Provide the (x, y) coordinate of the cell's center where the given text is located.  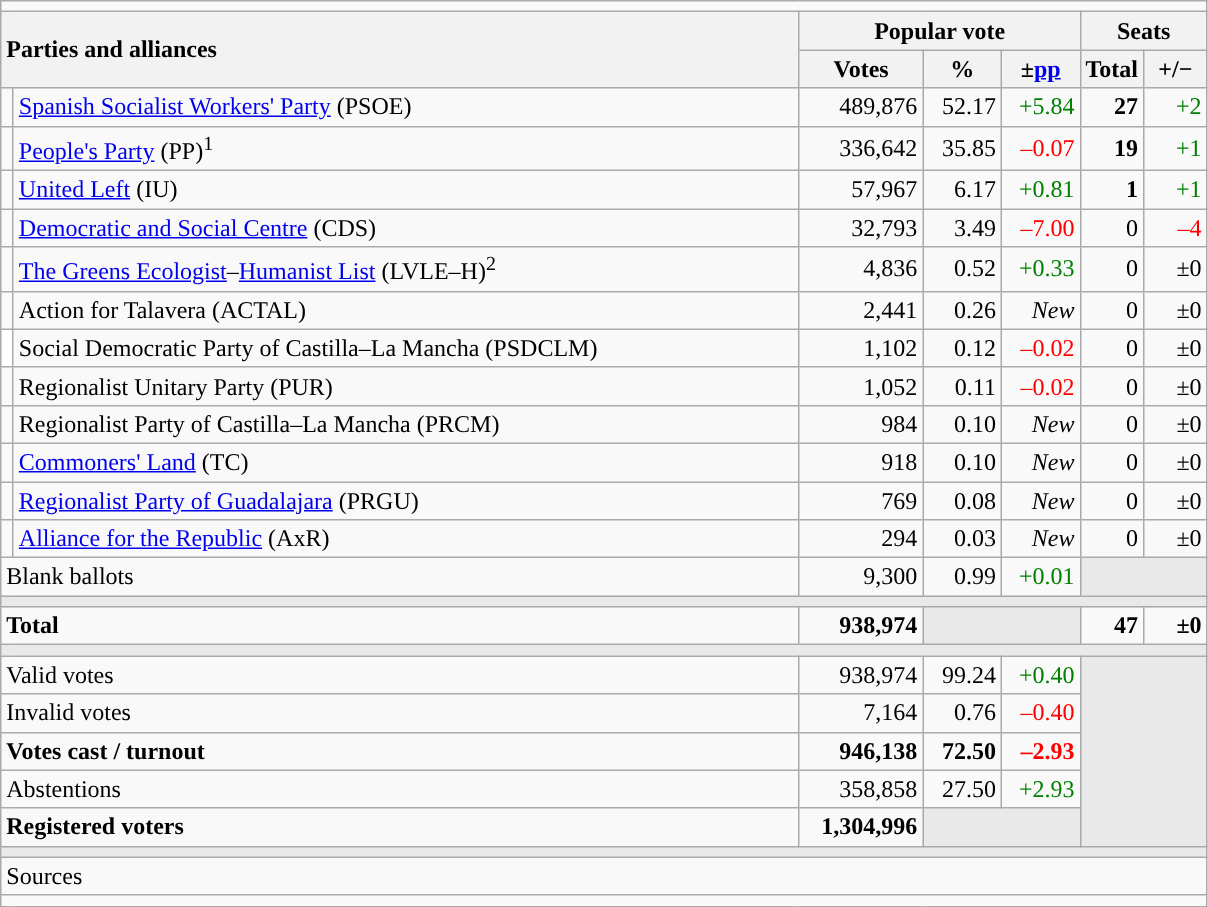
–0.07 (1040, 148)
+0.01 (1040, 577)
+5.84 (1040, 107)
Blank ballots (400, 577)
United Left (IU) (406, 190)
Regionalist Party of Castilla–La Mancha (PRCM) (406, 424)
+0.40 (1040, 675)
99.24 (962, 675)
0.08 (962, 501)
Popular vote (940, 31)
6.17 (962, 190)
+2.93 (1040, 789)
47 (1112, 626)
57,967 (861, 190)
1,052 (861, 386)
0.52 (962, 270)
Commoners' Land (TC) (406, 462)
19 (1112, 148)
+0.81 (1040, 190)
946,138 (861, 751)
4,836 (861, 270)
Votes cast / turnout (400, 751)
Social Democratic Party of Castilla–La Mancha (PSDCLM) (406, 348)
1 (1112, 190)
Abstentions (400, 789)
72.50 (962, 751)
358,858 (861, 789)
Votes (861, 69)
Sources (604, 876)
7,164 (861, 713)
1,304,996 (861, 827)
Action for Talavera (ACTAL) (406, 310)
–2.93 (1040, 751)
% (962, 69)
52.17 (962, 107)
918 (861, 462)
769 (861, 501)
Alliance for the Republic (AxR) (406, 539)
–7.00 (1040, 228)
0.26 (962, 310)
294 (861, 539)
0.12 (962, 348)
Registered voters (400, 827)
27 (1112, 107)
27.50 (962, 789)
2,441 (861, 310)
The Greens Ecologist–Humanist List (LVLE–H)2 (406, 270)
3.49 (962, 228)
Spanish Socialist Workers' Party (PSOE) (406, 107)
1,102 (861, 348)
489,876 (861, 107)
9,300 (861, 577)
984 (861, 424)
Regionalist Unitary Party (PUR) (406, 386)
0.99 (962, 577)
+/− (1176, 69)
–0.40 (1040, 713)
Valid votes (400, 675)
Parties and alliances (400, 50)
+2 (1176, 107)
Regionalist Party of Guadalajara (PRGU) (406, 501)
People's Party (PP)1 (406, 148)
0.76 (962, 713)
Invalid votes (400, 713)
±pp (1040, 69)
0.11 (962, 386)
32,793 (861, 228)
Seats (1144, 31)
+0.33 (1040, 270)
0.03 (962, 539)
35.85 (962, 148)
Democratic and Social Centre (CDS) (406, 228)
336,642 (861, 148)
–4 (1176, 228)
